Determine the [x, y] coordinate at the center of the cell enclosing the given text.  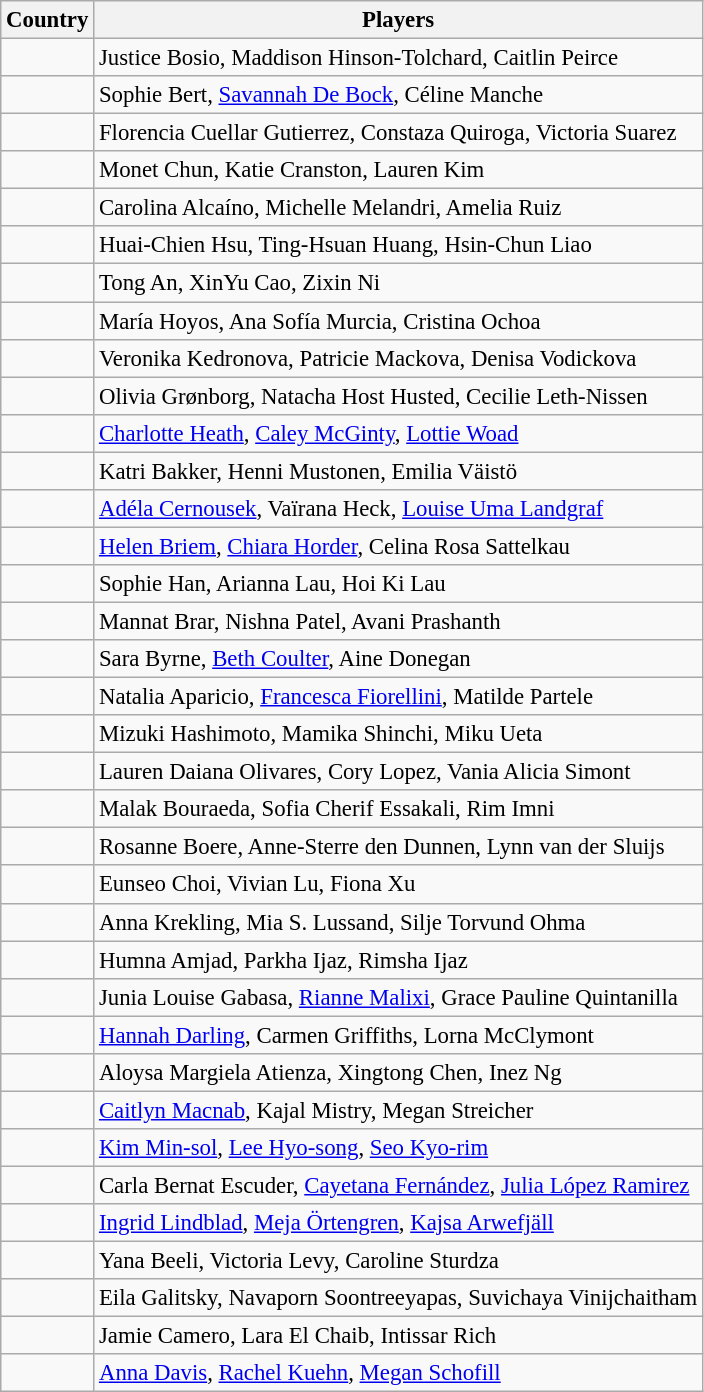
Florencia Cuellar Gutierrez, Constaza Quiroga, Victoria Suarez [398, 133]
Country [48, 20]
Humna Amjad, Parkha Ijaz, Rimsha Ijaz [398, 960]
María Hoyos, Ana Sofía Murcia, Cristina Ochoa [398, 321]
Olivia Grønborg, Natacha Host Husted, Cecilie Leth-Nissen [398, 396]
Mizuki Hashimoto, Mamika Shinchi, Miku Ueta [398, 734]
Hannah Darling, Carmen Griffiths, Lorna McClymont [398, 1035]
Huai-Chien Hsu, Ting-Hsuan Huang, Hsin-Chun Liao [398, 245]
Yana Beeli, Victoria Levy, Caroline Sturdza [398, 1261]
Junia Louise Gabasa, Rianne Malixi, Grace Pauline Quintanilla [398, 997]
Ingrid Lindblad, Meja Örtengren, Kajsa Arwefjäll [398, 1223]
Eila Galitsky, Navaporn Soontreeyapas, Suvichaya Vinijchaitham [398, 1298]
Lauren Daiana Olivares, Cory Lopez, Vania Alicia Simont [398, 772]
Justice Bosio, Maddison Hinson-Tolchard, Caitlin Peirce [398, 58]
Malak Bouraeda, Sofia Cherif Essakali, Rim Imni [398, 809]
Carolina Alcaíno, Michelle Melandri, Amelia Ruiz [398, 208]
Adéla Cernousek, Vaïrana Heck, Louise Uma Landgraf [398, 509]
Anna Krekling, Mia S. Lussand, Silje Torvund Ohma [398, 922]
Veronika Kedronova, Patricie Mackova, Denisa Vodickova [398, 358]
Natalia Aparicio, Francesca Fiorellini, Matilde Partele [398, 697]
Sophie Han, Arianna Lau, Hoi Ki Lau [398, 584]
Eunseo Choi, Vivian Lu, Fiona Xu [398, 885]
Helen Briem, Chiara Horder, Celina Rosa Sattelkau [398, 546]
Mannat Brar, Nishna Patel, Avani Prashanth [398, 621]
Monet Chun, Katie Cranston, Lauren Kim [398, 170]
Kim Min-sol, Lee Hyo-song, Seo Kyo-rim [398, 1148]
Charlotte Heath, Caley McGinty, Lottie Woad [398, 433]
Carla Bernat Escuder, Cayetana Fernández, Julia López Ramirez [398, 1185]
Anna Davis, Rachel Kuehn, Megan Schofill [398, 1373]
Rosanne Boere, Anne-Sterre den Dunnen, Lynn van der Sluijs [398, 847]
Caitlyn Macnab, Kajal Mistry, Megan Streicher [398, 1110]
Sophie Bert, Savannah De Bock, Céline Manche [398, 95]
Players [398, 20]
Aloysa Margiela Atienza, Xingtong Chen, Inez Ng [398, 1073]
Katri Bakker, Henni Mustonen, Emilia Väistö [398, 471]
Sara Byrne, Beth Coulter, Aine Donegan [398, 659]
Jamie Camero, Lara El Chaib, Intissar Rich [398, 1336]
Tong An, XinYu Cao, Zixin Ni [398, 283]
